Provide the [x, y] coordinate of the cell's center where the given text is located.  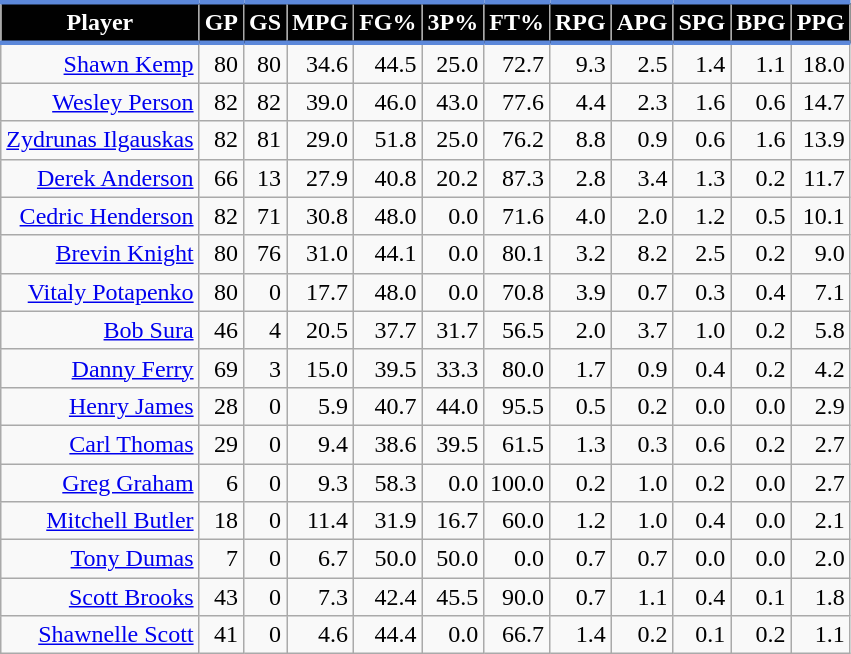
61.5 [517, 444]
7.1 [820, 292]
100.0 [517, 483]
13 [264, 178]
MPG [320, 22]
5.8 [820, 330]
Zydrunas Ilgauskas [100, 140]
Bob Sura [100, 330]
20.2 [453, 178]
41 [221, 635]
27.9 [320, 178]
69 [221, 368]
2.3 [642, 102]
80.1 [517, 254]
58.3 [388, 483]
13.9 [820, 140]
11.4 [320, 521]
30.8 [320, 216]
9.0 [820, 254]
3.4 [642, 178]
44.5 [388, 63]
SPG [702, 22]
44.4 [388, 635]
Cedric Henderson [100, 216]
PPG [820, 22]
5.9 [320, 406]
18 [221, 521]
14.7 [820, 102]
76 [264, 254]
45.5 [453, 597]
BPG [761, 22]
Shawn Kemp [100, 63]
31.0 [320, 254]
44.0 [453, 406]
81 [264, 140]
Henry James [100, 406]
71.6 [517, 216]
43.0 [453, 102]
8.8 [580, 140]
Derek Anderson [100, 178]
2.9 [820, 406]
Tony Dumas [100, 559]
1.8 [820, 597]
1.7 [580, 368]
4 [264, 330]
40.7 [388, 406]
95.5 [517, 406]
72.7 [517, 63]
Scott Brooks [100, 597]
66 [221, 178]
17.7 [320, 292]
87.3 [517, 178]
4.6 [320, 635]
46.0 [388, 102]
RPG [580, 22]
7.3 [320, 597]
Wesley Person [100, 102]
Greg Graham [100, 483]
Danny Ferry [100, 368]
29.0 [320, 140]
APG [642, 22]
3P% [453, 22]
42.4 [388, 597]
Shawnelle Scott [100, 635]
2.1 [820, 521]
20.5 [320, 330]
34.6 [320, 63]
60.0 [517, 521]
FT% [517, 22]
9.4 [320, 444]
Vitaly Potapenko [100, 292]
76.2 [517, 140]
Brevin Knight [100, 254]
29 [221, 444]
3.2 [580, 254]
40.8 [388, 178]
8.2 [642, 254]
FG% [388, 22]
71 [264, 216]
16.7 [453, 521]
18.0 [820, 63]
Mitchell Butler [100, 521]
46 [221, 330]
GS [264, 22]
31.7 [453, 330]
70.8 [517, 292]
66.7 [517, 635]
39.0 [320, 102]
44.1 [388, 254]
4.4 [580, 102]
3 [264, 368]
6 [221, 483]
4.2 [820, 368]
28 [221, 406]
6.7 [320, 559]
33.3 [453, 368]
10.1 [820, 216]
7 [221, 559]
Player [100, 22]
15.0 [320, 368]
11.7 [820, 178]
77.6 [517, 102]
38.6 [388, 444]
37.7 [388, 330]
2.8 [580, 178]
51.8 [388, 140]
90.0 [517, 597]
80.0 [517, 368]
56.5 [517, 330]
GP [221, 22]
Carl Thomas [100, 444]
31.9 [388, 521]
43 [221, 597]
3.7 [642, 330]
4.0 [580, 216]
3.9 [580, 292]
